Pinpoint the cell where the given text exists, returning its (x, y) midpoint coordinate. 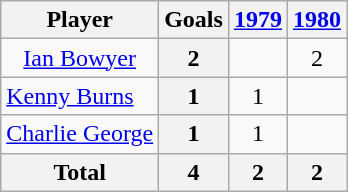
Kenny Burns (80, 96)
4 (194, 172)
1979 (258, 20)
Charlie George (80, 134)
Total (80, 172)
1980 (316, 20)
Ian Bowyer (80, 58)
Player (80, 20)
Goals (194, 20)
